Extract the (X, Y) coordinate from the center of the cell holding the provided text.  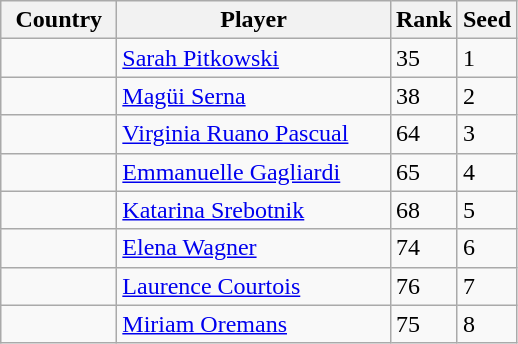
5 (486, 210)
2 (486, 96)
Katarina Srebotnik (254, 210)
75 (424, 324)
Miriam Oremans (254, 324)
74 (424, 248)
35 (424, 58)
Virginia Ruano Pascual (254, 134)
7 (486, 286)
Rank (424, 20)
1 (486, 58)
76 (424, 286)
68 (424, 210)
65 (424, 172)
Laurence Courtois (254, 286)
Country (59, 20)
38 (424, 96)
6 (486, 248)
Player (254, 20)
4 (486, 172)
Magüi Serna (254, 96)
Sarah Pitkowski (254, 58)
Elena Wagner (254, 248)
64 (424, 134)
Emmanuelle Gagliardi (254, 172)
8 (486, 324)
Seed (486, 20)
3 (486, 134)
